Detect which cell encompasses the target text, then output its [x, y] center coordinate. 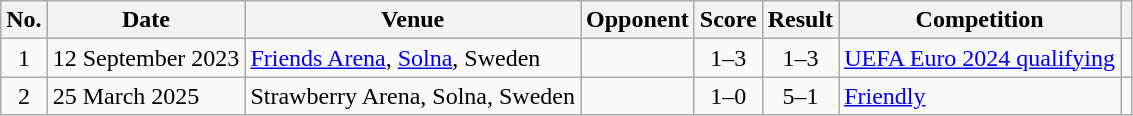
5–1 [800, 96]
No. [24, 20]
Strawberry Arena, Solna, Sweden [413, 96]
Venue [413, 20]
25 March 2025 [146, 96]
Friendly [980, 96]
Competition [980, 20]
2 [24, 96]
Opponent [637, 20]
Result [800, 20]
UEFA Euro 2024 qualifying [980, 58]
Friends Arena, Solna, Sweden [413, 58]
12 September 2023 [146, 58]
1–0 [728, 96]
Date [146, 20]
Score [728, 20]
1 [24, 58]
